Find where the given text appears and provide that cell's center as [x, y] coordinate. 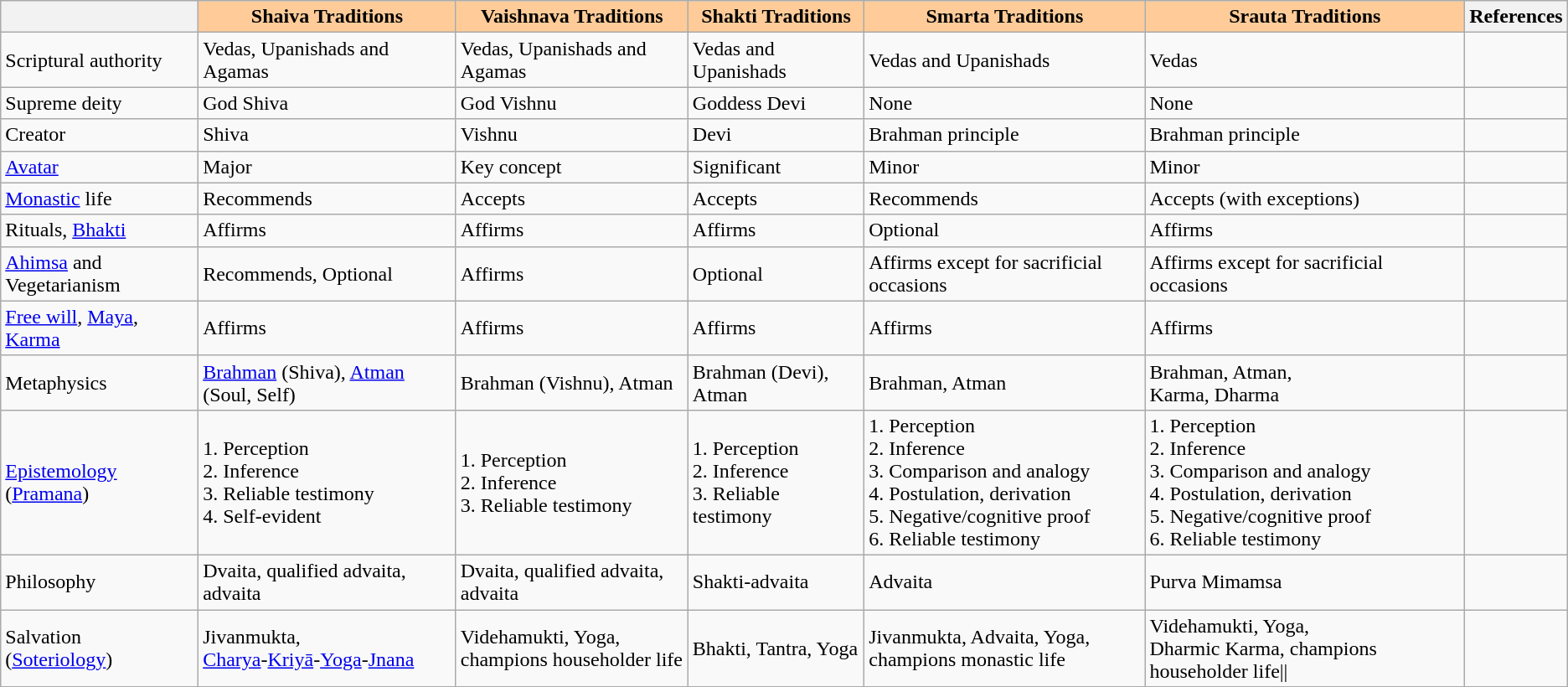
Jivanmukta, Advaita, Yoga,champions monastic life [1005, 648]
Brahman (Devi), Atman [776, 382]
Brahman (Vishnu), Atman [571, 382]
Videhamukti, Yoga,Dharmic Karma, champions householder life|| [1305, 648]
1. Perception2. Inference3. Reliable testimony4. Self-evident [328, 483]
Vishnu [571, 135]
Rituals, Bhakti [100, 230]
Free will, Maya, Karma [100, 328]
Goddess Devi [776, 103]
Videhamukti, Yoga,champions householder life [571, 648]
Shakti-advaita [776, 581]
Brahman, Atman [1005, 382]
Shaiva Traditions [328, 17]
Vaishnava Traditions [571, 17]
Purva Mimamsa [1305, 581]
Philosophy [100, 581]
Smarta Traditions [1005, 17]
Advaita [1005, 581]
Brahman (Shiva), Atman (Soul, Self) [328, 382]
Scriptural authority [100, 60]
Bhakti, Tantra, Yoga [776, 648]
Supreme deity [100, 103]
Devi [776, 135]
Avatar [100, 167]
Jivanmukta,Charya-Kriyā-Yoga-Jnana [328, 648]
Epistemology(Pramana) [100, 483]
Srauta Traditions [1305, 17]
Ahimsa and Vegetarianism [100, 273]
Key concept [571, 167]
Shiva [328, 135]
God Shiva [328, 103]
Creator [100, 135]
References [1516, 17]
Shakti Traditions [776, 17]
Major [328, 167]
Recommends, Optional [328, 273]
Brahman, Atman,Karma, Dharma [1305, 382]
Monastic life [100, 199]
Vedas [1305, 60]
Accepts (with exceptions) [1305, 199]
God Vishnu [571, 103]
Metaphysics [100, 382]
Salvation(Soteriology) [100, 648]
Significant [776, 167]
